Extract the (X, Y) coordinate from the center of the cell holding the provided text.  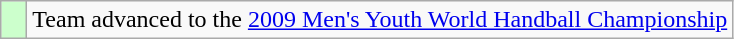
Team advanced to the 2009 Men's Youth World Handball Championship (380, 20)
